From the cell containing the given text, extract its center point as (X, Y) coordinate. 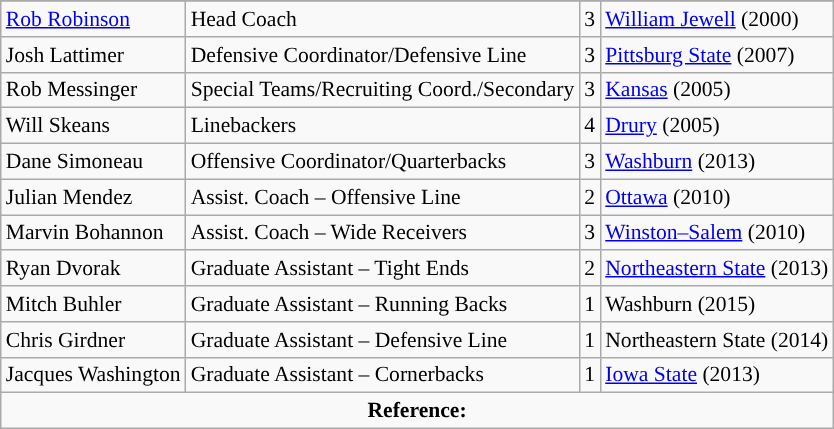
Northeastern State (2014) (716, 340)
Julian Mendez (94, 197)
William Jewell (2000) (716, 19)
Mitch Buhler (94, 304)
Washburn (2015) (716, 304)
Reference: (418, 411)
Offensive Coordinator/Quarterbacks (383, 162)
Ottawa (2010) (716, 197)
Pittsburg State (2007) (716, 55)
Josh Lattimer (94, 55)
Assist. Coach – Offensive Line (383, 197)
Dane Simoneau (94, 162)
Will Skeans (94, 126)
Drury (2005) (716, 126)
Graduate Assistant – Running Backs (383, 304)
Defensive Coordinator/Defensive Line (383, 55)
Assist. Coach – Wide Receivers (383, 233)
Graduate Assistant – Cornerbacks (383, 375)
Graduate Assistant – Tight Ends (383, 269)
Chris Girdner (94, 340)
Linebackers (383, 126)
Rob Messinger (94, 90)
Ryan Dvorak (94, 269)
Graduate Assistant – Defensive Line (383, 340)
Washburn (2013) (716, 162)
Jacques Washington (94, 375)
Special Teams/Recruiting Coord./Secondary (383, 90)
Rob Robinson (94, 19)
Iowa State (2013) (716, 375)
Northeastern State (2013) (716, 269)
Head Coach (383, 19)
Marvin Bohannon (94, 233)
Kansas (2005) (716, 90)
Winston–Salem (2010) (716, 233)
4 (590, 126)
